Extract the [x, y] coordinate from the center of the cell holding the provided text.  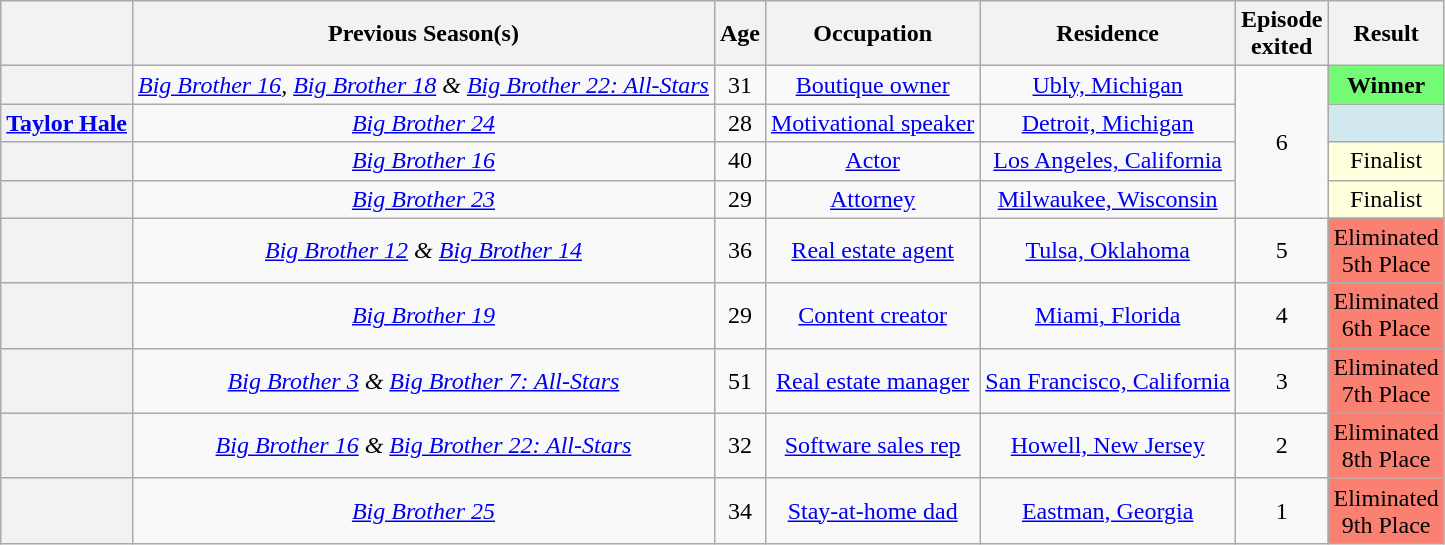
Big Brother 19 [423, 316]
Eliminated5th Place [1386, 250]
Big Brother 24 [423, 123]
Actor [872, 161]
5 [1282, 250]
Big Brother 16 & Big Brother 22: All-Stars [423, 446]
Big Brother 16, Big Brother 18 & Big Brother 22: All-Stars [423, 85]
Occupation [872, 34]
Big Brother 16 [423, 161]
Stay-at-home dad [872, 510]
Eliminated9th Place [1386, 510]
Eliminated8th Place [1386, 446]
6 [1282, 142]
31 [740, 85]
Big Brother 12 & Big Brother 14 [423, 250]
3 [1282, 380]
Content creator [872, 316]
4 [1282, 316]
Los Angeles, California [1108, 161]
Boutique owner [872, 85]
Winner [1386, 85]
Ubly, Michigan [1108, 85]
2 [1282, 446]
Real estate manager [872, 380]
1 [1282, 510]
32 [740, 446]
Miami, Florida [1108, 316]
28 [740, 123]
Big Brother 25 [423, 510]
Milwaukee, Wisconsin [1108, 199]
Howell, New Jersey [1108, 446]
51 [740, 380]
Attorney [872, 199]
Episodeexited [1282, 34]
40 [740, 161]
Big Brother 23 [423, 199]
Detroit, Michigan [1108, 123]
Taylor Hale [67, 123]
San Francisco, California [1108, 380]
Eastman, Georgia [1108, 510]
Real estate agent [872, 250]
36 [740, 250]
Motivational speaker [872, 123]
Residence [1108, 34]
34 [740, 510]
Big Brother 3 & Big Brother 7: All-Stars [423, 380]
Result [1386, 34]
Software sales rep [872, 446]
Eliminated6th Place [1386, 316]
Tulsa, Oklahoma [1108, 250]
Eliminated7th Place [1386, 380]
Previous Season(s) [423, 34]
Age [740, 34]
